Locate the cell with the specified text and output its (x, y) center coordinate. 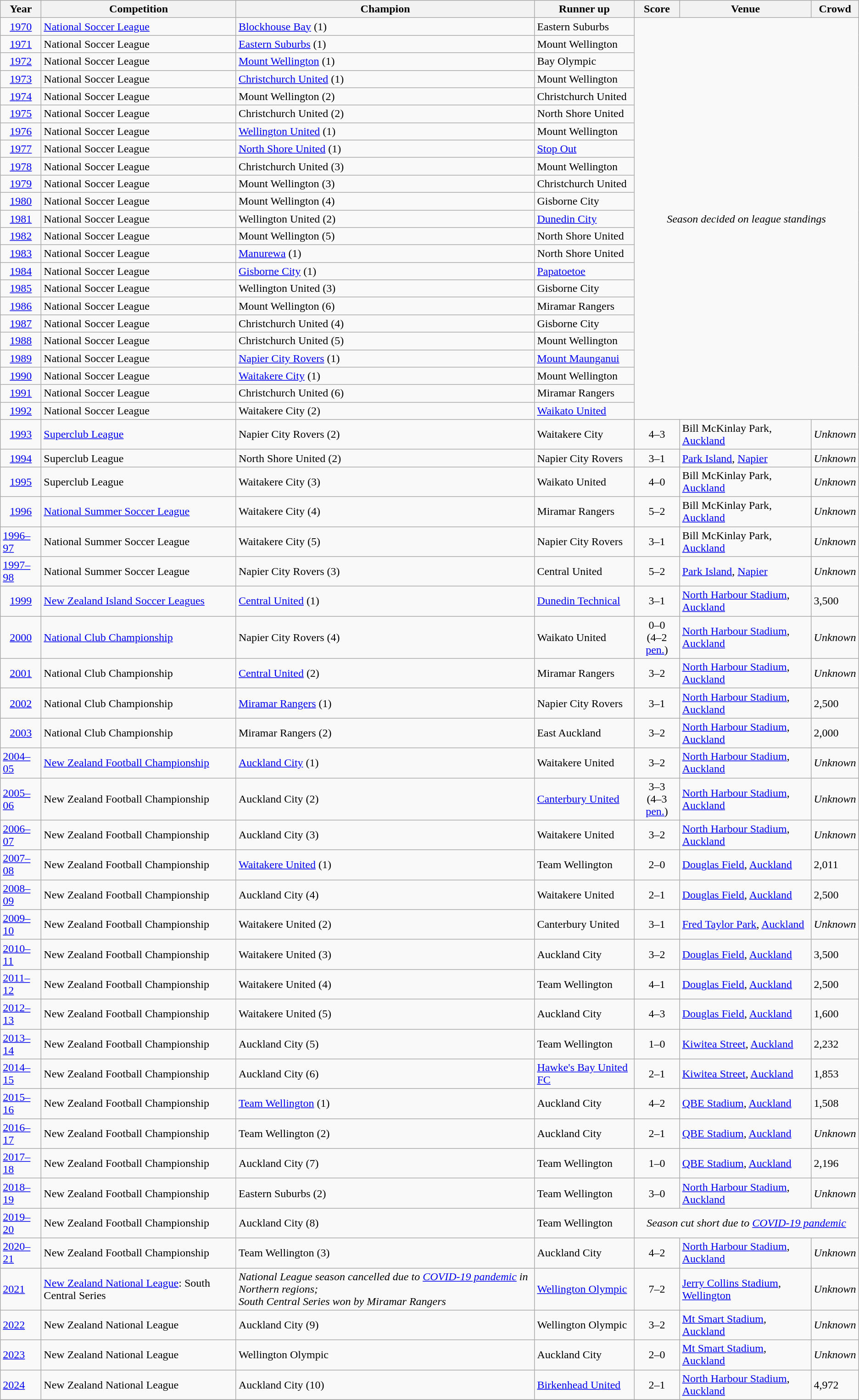
2009–10 (21, 924)
1973 (21, 79)
1990 (21, 376)
Wellington United (2) (385, 219)
2011–12 (21, 984)
Fred Taylor Park, Auckland (745, 924)
1997–98 (21, 572)
Waitakere City (5) (385, 541)
Christchurch United (4) (385, 324)
Auckland City (2) (385, 799)
0–0(4–2 pen.) (657, 637)
2021 (21, 1289)
2024 (21, 1385)
1976 (21, 131)
1980 (21, 201)
2015–16 (21, 1104)
Christchurch United (1) (385, 79)
1971 (21, 44)
Christchurch United (5) (385, 341)
Waitakere City (585, 434)
1992 (21, 411)
Waitakere United (3) (385, 954)
1986 (21, 306)
Waitakere City (4) (385, 511)
Hawke's Bay United FC (585, 1074)
1972 (21, 61)
East Auckland (585, 733)
3–0 (657, 1193)
3–3(4–3 pen.) (657, 799)
Miramar Rangers (2) (385, 733)
Venue (745, 9)
2016–17 (21, 1133)
Blockhouse Bay (1) (385, 27)
1988 (21, 341)
2004–05 (21, 763)
1978 (21, 166)
Eastern Suburbs (1) (385, 44)
1989 (21, 358)
Auckland City (6) (385, 1074)
Mount Wellington (5) (385, 236)
1996 (21, 511)
Dunedin City (585, 219)
4–0 (657, 482)
Crowd (835, 9)
Gisborne City (1) (385, 271)
Jerry Collins Stadium, Wellington (745, 1289)
Birkenhead United (585, 1385)
Team Wellington (1) (385, 1104)
Auckland City (7) (385, 1164)
Miramar Rangers (1) (385, 703)
2,000 (835, 733)
Year (21, 9)
2005–06 (21, 799)
Mount Wellington (4) (385, 201)
Season cut short due to COVID-19 pandemic (746, 1223)
Napier City Rovers (3) (385, 572)
Napier City Rovers (1) (385, 358)
Waitakere United (2) (385, 924)
2008–09 (21, 895)
Waitakere United (1) (385, 865)
4–1 (657, 984)
Waitakere United (5) (385, 1014)
Christchurch United (3) (385, 166)
Waitakere United (4) (385, 984)
Champion (385, 9)
1999 (21, 601)
Eastern Suburbs (585, 27)
North Shore United (2) (385, 458)
Auckland City (3) (385, 835)
1974 (21, 96)
Bay Olympic (585, 61)
2022 (21, 1325)
Central United (2) (385, 674)
Stop Out (585, 149)
Waitakere City (2) (385, 411)
1994 (21, 458)
1,853 (835, 1074)
1993 (21, 434)
1996–97 (21, 541)
Papatoetoe (585, 271)
Eastern Suburbs (2) (385, 1193)
Waitakere City (3) (385, 482)
Auckland City (8) (385, 1223)
1970 (21, 27)
1995 (21, 482)
Runner up (585, 9)
Auckland City (5) (385, 1043)
2000 (21, 637)
Competition (139, 9)
Wellington United (1) (385, 131)
Mount Wellington (1) (385, 61)
1991 (21, 393)
7–2 (657, 1289)
2010–11 (21, 954)
2,232 (835, 1043)
2006–07 (21, 835)
Auckland City (1) (385, 763)
Wellington United (3) (385, 289)
2020–21 (21, 1253)
2019–20 (21, 1223)
2002 (21, 703)
2014–15 (21, 1074)
Waitakere City (1) (385, 376)
2,196 (835, 1164)
Central United (585, 572)
Dunedin Technical (585, 601)
1979 (21, 184)
1987 (21, 324)
1981 (21, 219)
1984 (21, 271)
2013–14 (21, 1043)
Auckland City (9) (385, 1325)
New Zealand National League: South Central Series (139, 1289)
1977 (21, 149)
Christchurch United (2) (385, 114)
Auckland City (4) (385, 895)
Mount Maunganui (585, 358)
Team Wellington (2) (385, 1133)
1982 (21, 236)
Mount Wellington (3) (385, 184)
2017–18 (21, 1164)
1985 (21, 289)
Score (657, 9)
1,600 (835, 1014)
2,011 (835, 865)
2012–13 (21, 1014)
1,508 (835, 1104)
Central United (1) (385, 601)
1975 (21, 114)
Season decided on league standings (746, 218)
2007–08 (21, 865)
Manurewa (1) (385, 254)
Auckland City (10) (385, 1385)
Napier City Rovers (2) (385, 434)
Mount Wellington (6) (385, 306)
2023 (21, 1355)
2018–19 (21, 1193)
4,972 (835, 1385)
National League season cancelled due to COVID-19 pandemic in Northern regions; South Central Series won by Miramar Rangers (385, 1289)
2003 (21, 733)
2001 (21, 674)
Christchurch United (6) (385, 393)
Team Wellington (3) (385, 1253)
Napier City Rovers (4) (385, 637)
1983 (21, 254)
North Shore United (1) (385, 149)
New Zealand Island Soccer Leagues (139, 601)
Mount Wellington (2) (385, 96)
